Detect which cell encompasses the target text, then output its [X, Y] center coordinate. 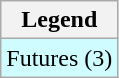
Legend [60, 20]
Futures (3) [60, 58]
